Return the [x, y] coordinate for the center point of the cell that contains the specified text.  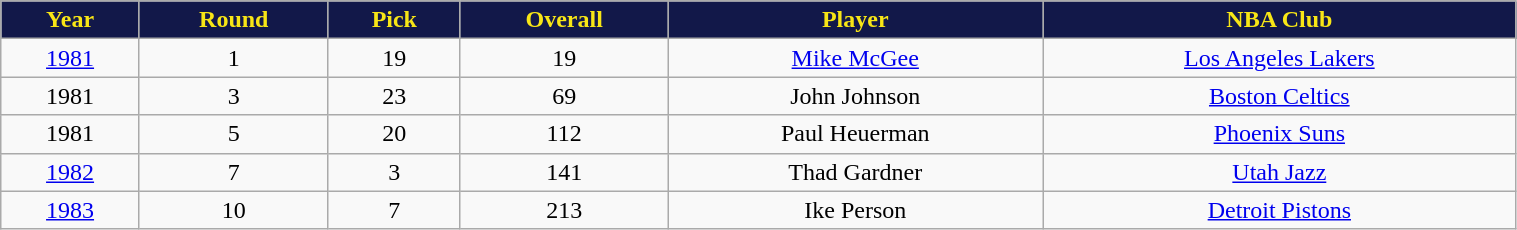
Thad Gardner [856, 172]
Detroit Pistons [1280, 210]
5 [234, 134]
1983 [70, 210]
Year [70, 20]
Mike McGee [856, 58]
Pick [394, 20]
Ike Person [856, 210]
Overall [564, 20]
69 [564, 96]
10 [234, 210]
Round [234, 20]
1 [234, 58]
1982 [70, 172]
141 [564, 172]
Paul Heuerman [856, 134]
NBA Club [1280, 20]
20 [394, 134]
Utah Jazz [1280, 172]
John Johnson [856, 96]
Phoenix Suns [1280, 134]
Boston Celtics [1280, 96]
112 [564, 134]
Player [856, 20]
Los Angeles Lakers [1280, 58]
213 [564, 210]
23 [394, 96]
